For the text-containing cell, return its midpoint in [x, y] coordinate format. 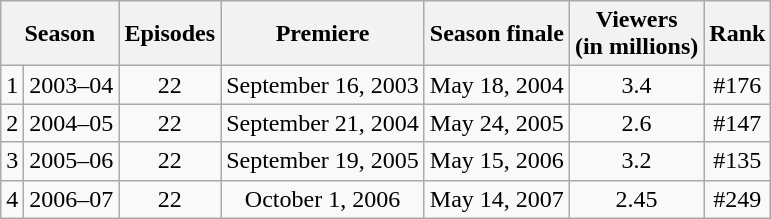
2004–05 [72, 123]
Viewers(in millions) [636, 34]
Rank [738, 34]
September 16, 2003 [323, 85]
3 [12, 161]
#176 [738, 85]
September 19, 2005 [323, 161]
3.2 [636, 161]
May 24, 2005 [496, 123]
1 [12, 85]
#249 [738, 199]
2.45 [636, 199]
2006–07 [72, 199]
2005–06 [72, 161]
#147 [738, 123]
May 14, 2007 [496, 199]
2.6 [636, 123]
Season [60, 34]
#135 [738, 161]
May 15, 2006 [496, 161]
2003–04 [72, 85]
Premiere [323, 34]
3.4 [636, 85]
May 18, 2004 [496, 85]
Episodes [170, 34]
4 [12, 199]
September 21, 2004 [323, 123]
October 1, 2006 [323, 199]
Season finale [496, 34]
2 [12, 123]
